Determine the [x, y] coordinate at the center of the cell enclosing the given text.  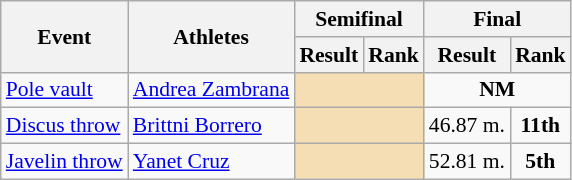
NM [498, 90]
46.87 m. [467, 126]
Semifinal [358, 19]
52.81 m. [467, 162]
Javelin throw [64, 162]
Event [64, 36]
Athletes [212, 36]
Yanet Cruz [212, 162]
Final [498, 19]
Andrea Zambrana [212, 90]
11th [540, 126]
Brittni Borrero [212, 126]
Discus throw [64, 126]
Pole vault [64, 90]
5th [540, 162]
